Return the (x, y) coordinate for the center point of the cell that contains the specified text.  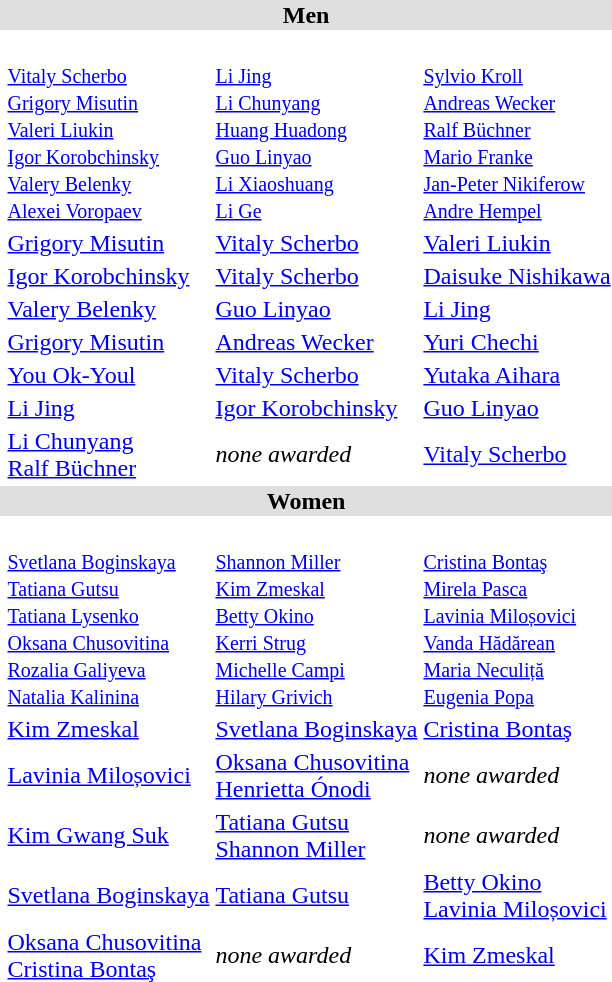
Tatiana Gutsu Shannon Miller (316, 836)
Cristina Bontaş (517, 729)
Shannon MillerKim ZmeskalBetty OkinoKerri StrugMichelle CampiHilary Grivich (316, 615)
Andreas Wecker (316, 342)
Lavinia Miloșovici (108, 776)
Kim Zmeskal (108, 729)
Kim Gwang Suk (108, 836)
Oksana Chusovitina Henrietta Ónodi (316, 776)
Sylvio KrollAndreas WeckerRalf BüchnerMario FrankeJan-Peter NikiferowAndre Hempel (517, 129)
Valery Belenky (108, 309)
Tatiana Gutsu (316, 896)
Cristina BontaşMirela PascaLavinia MiloșoviciVanda HădăreanMaria NeculițăEugenia Popa (517, 615)
Betty Okino Lavinia Miloșovici (517, 896)
Men (306, 15)
Vitaly ScherboGrigory MisutinValeri LiukinIgor KorobchinskyValery BelenkyAlexei Voropaev (108, 129)
Li JingLi ChunyangHuang HuadongGuo LinyaoLi XiaoshuangLi Ge (316, 129)
Daisuke Nishikawa (517, 276)
Yuri Chechi (517, 342)
Yutaka Aihara (517, 375)
You Ok-Youl (108, 375)
Valeri Liukin (517, 243)
Women (306, 501)
Svetlana BoginskayaTatiana GutsuTatiana LysenkoOksana ChusovitinaRozalia GaliyevaNatalia Kalinina (108, 615)
Li Chunyang Ralf Büchner (108, 454)
